Return the [x, y] coordinate for the center point of the cell that contains the specified text.  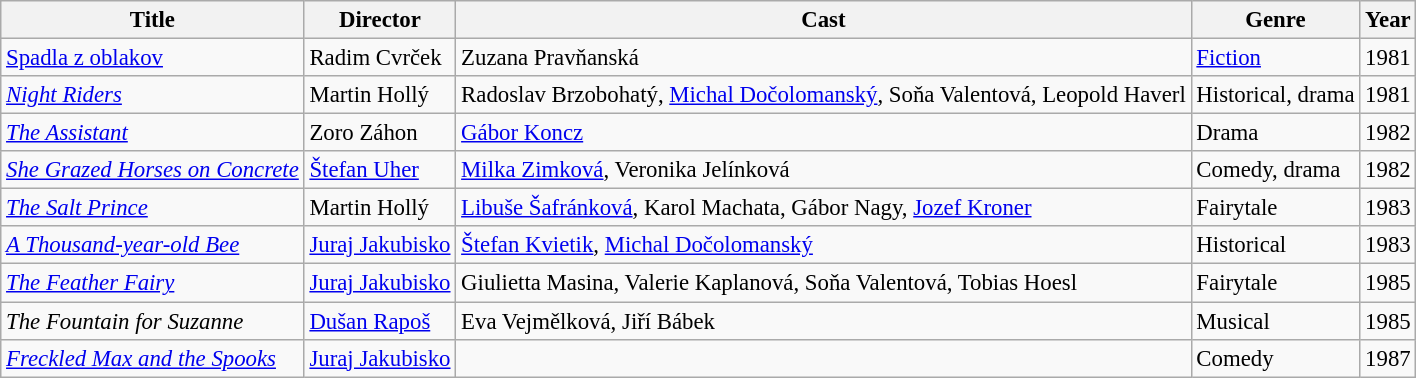
Zoro Záhon [380, 133]
The Feather Fairy [152, 283]
Radoslav Brzobohatý, Michal Dočolomanský, Soňa Valentová, Leopold Haverl [824, 95]
Night Riders [152, 95]
Cast [824, 20]
Gábor Koncz [824, 133]
She Grazed Horses on Concrete [152, 170]
Freckled Max and the Spooks [152, 358]
Milka Zimková, Veronika Jelínková [824, 170]
Director [380, 20]
Zuzana Pravňanská [824, 58]
1987 [1388, 358]
The Assistant [152, 133]
Comedy, drama [1276, 170]
Libuše Šafránková, Karol Machata, Gábor Nagy, Jozef Kroner [824, 208]
Spadla z oblakov [152, 58]
Drama [1276, 133]
Genre [1276, 20]
Comedy [1276, 358]
Historical [1276, 245]
Radim Cvrček [380, 58]
Dušan Rapoš [380, 321]
Title [152, 20]
The Fountain for Suzanne [152, 321]
The Salt Prince [152, 208]
A Thousand-year-old Bee [152, 245]
Year [1388, 20]
Štefan Kvietik, Michal Dočolomanský [824, 245]
Eva Vejmělková, Jiří Bábek [824, 321]
Štefan Uher [380, 170]
Giulietta Masina, Valerie Kaplanová, Soňa Valentová, Tobias Hoesl [824, 283]
Fiction [1276, 58]
Musical [1276, 321]
Historical, drama [1276, 95]
